Identify which cell holds the provided text, then report its [x, y] central coordinate. 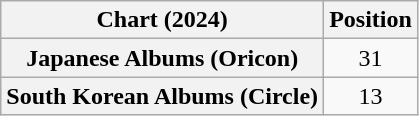
13 [371, 96]
Chart (2024) [162, 20]
31 [371, 58]
Japanese Albums (Oricon) [162, 58]
South Korean Albums (Circle) [162, 96]
Position [371, 20]
